For the text-containing cell, return its midpoint in (X, Y) coordinate format. 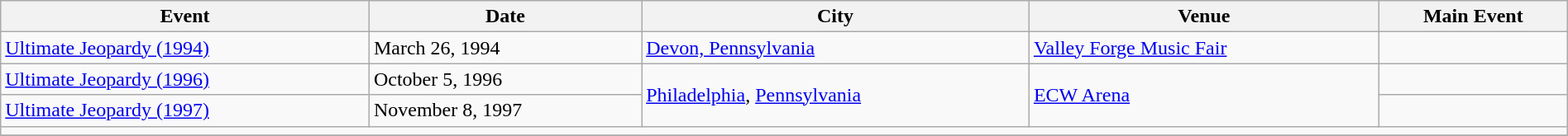
Devon, Pennsylvania (835, 48)
Date (504, 16)
Ultimate Jeopardy (1994) (185, 48)
Philadelphia, Pennsylvania (835, 95)
Ultimate Jeopardy (1997) (185, 110)
Venue (1204, 16)
Valley Forge Music Fair (1204, 48)
October 5, 1996 (504, 79)
Ultimate Jeopardy (1996) (185, 79)
March 26, 1994 (504, 48)
ECW Arena (1204, 95)
Main Event (1473, 16)
Event (185, 16)
City (835, 16)
November 8, 1997 (504, 110)
